Identify which cell holds the provided text, then report its [X, Y] central coordinate. 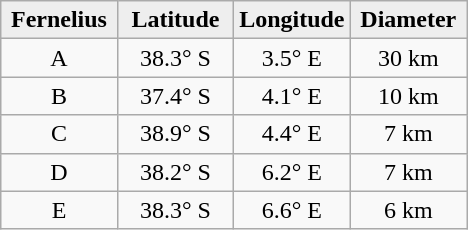
30 km [408, 58]
6 km [408, 210]
Longitude [292, 20]
6.6° E [292, 210]
D [59, 172]
38.9° S [175, 134]
B [59, 96]
6.2° E [292, 172]
E [59, 210]
4.1° E [292, 96]
C [59, 134]
Fernelius [59, 20]
Diameter [408, 20]
Latitude [175, 20]
A [59, 58]
38.2° S [175, 172]
3.5° E [292, 58]
37.4° S [175, 96]
4.4° E [292, 134]
10 km [408, 96]
